Locate the cell with the specified text and output its [X, Y] center coordinate. 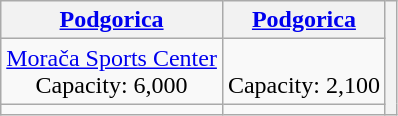
Capacity: 2,100 [304, 72]
Morača Sports CenterCapacity: 6,000 [112, 72]
